Identify which cell holds the provided text, then report its [X, Y] central coordinate. 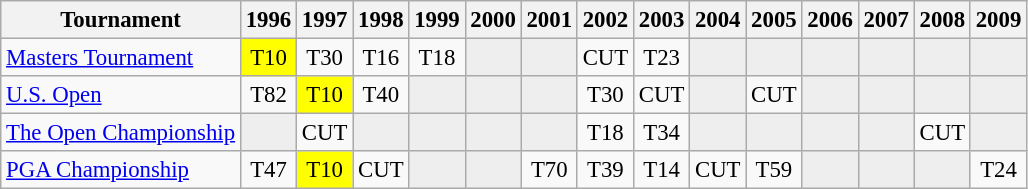
2008 [942, 20]
T47 [268, 170]
2003 [661, 20]
2002 [605, 20]
1997 [325, 20]
2001 [549, 20]
T70 [549, 170]
Masters Tournament [121, 58]
PGA Championship [121, 170]
1999 [437, 20]
T34 [661, 133]
T40 [381, 95]
T39 [605, 170]
T82 [268, 95]
2009 [998, 20]
T59 [774, 170]
2000 [493, 20]
T24 [998, 170]
T14 [661, 170]
2006 [830, 20]
The Open Championship [121, 133]
2004 [718, 20]
2007 [886, 20]
Tournament [121, 20]
2005 [774, 20]
T23 [661, 58]
T16 [381, 58]
U.S. Open [121, 95]
1996 [268, 20]
1998 [381, 20]
